Output the [x, y] coordinate of the center of the cell containing the given text.  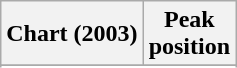
Peakposition [189, 34]
Chart (2003) [72, 34]
